For the text-containing cell, return its midpoint in (x, y) coordinate format. 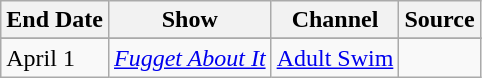
Fugget About It (190, 58)
Adult Swim (335, 58)
End Date (55, 20)
Channel (335, 20)
Show (190, 20)
April 1 (55, 58)
Source (440, 20)
